Return [X, Y] of the center of cell containing provided text 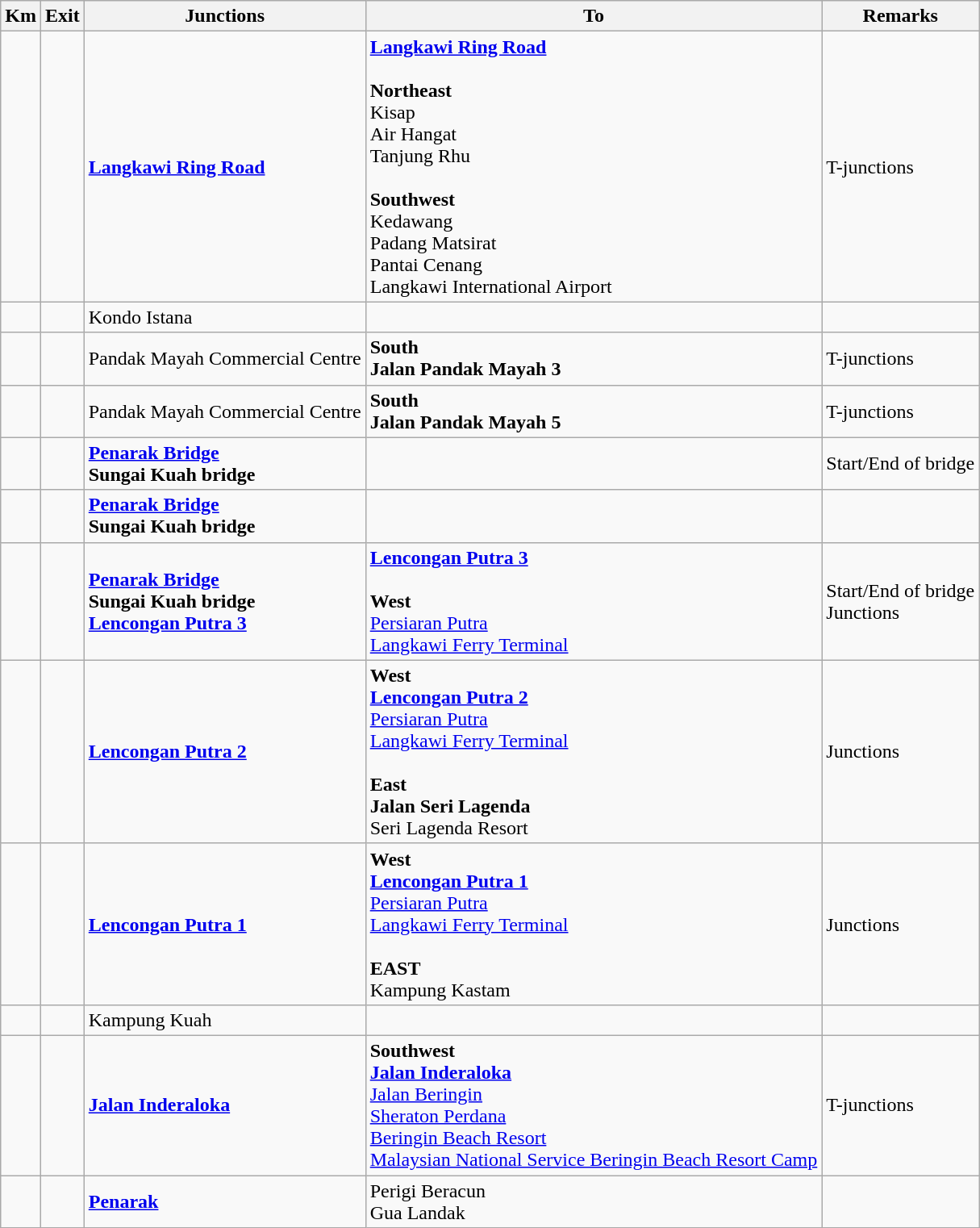
Langkawi Ring Road [224, 166]
Remarks [900, 16]
To [594, 16]
Kondo Istana [224, 317]
Southwest Jalan Inderaloka Jalan BeringinSheraton PerdanaBeringin Beach ResortMalaysian National Service Beringin Beach Resort Camp [594, 1105]
Lencongan Putra 1 [224, 924]
Start/End of bridge [900, 463]
Perigi BeracunGua Landak [594, 1201]
SouthJalan Pandak Mayah 3 [594, 358]
Penarak [224, 1201]
Lencongan Putra 3West Persiaran PutraLangkawi Ferry Terminal [594, 601]
Penarak BridgeSungai Kuah bridge Lencongan Putra 3 [224, 601]
Langkawi Ring RoadNortheast Kisap Air Hangat Tanjung RhuSouthwest Kedawang Padang Matsirat Pantai Cenang Langkawi International Airport [594, 166]
Start/End of bridgeJunctions [900, 601]
Lencongan Putra 2 [224, 752]
Jalan Inderaloka [224, 1105]
West Lencongan Putra 1 Persiaran PutraLangkawi Ferry Terminal EASTKampung Kastam [594, 924]
Exit [62, 16]
Km [21, 16]
West Lencongan Putra 2 Persiaran PutraLangkawi Ferry Terminal EastJalan Seri LagendaSeri Lagenda Resort [594, 752]
Kampung Kuah [224, 1020]
SouthJalan Pandak Mayah 5 [594, 411]
